Detect which cell encompasses the target text, then output its [X, Y] center coordinate. 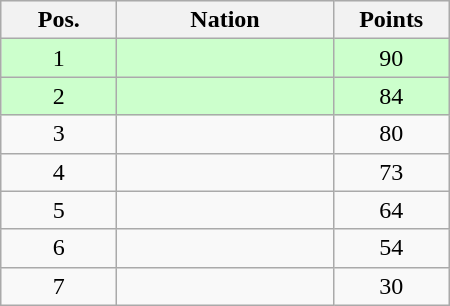
73 [391, 172]
64 [391, 210]
80 [391, 134]
54 [391, 248]
Points [391, 20]
Nation [225, 20]
7 [59, 286]
30 [391, 286]
2 [59, 96]
90 [391, 58]
1 [59, 58]
4 [59, 172]
Pos. [59, 20]
84 [391, 96]
5 [59, 210]
3 [59, 134]
6 [59, 248]
